Identify which cell holds the provided text, then report its [X, Y] central coordinate. 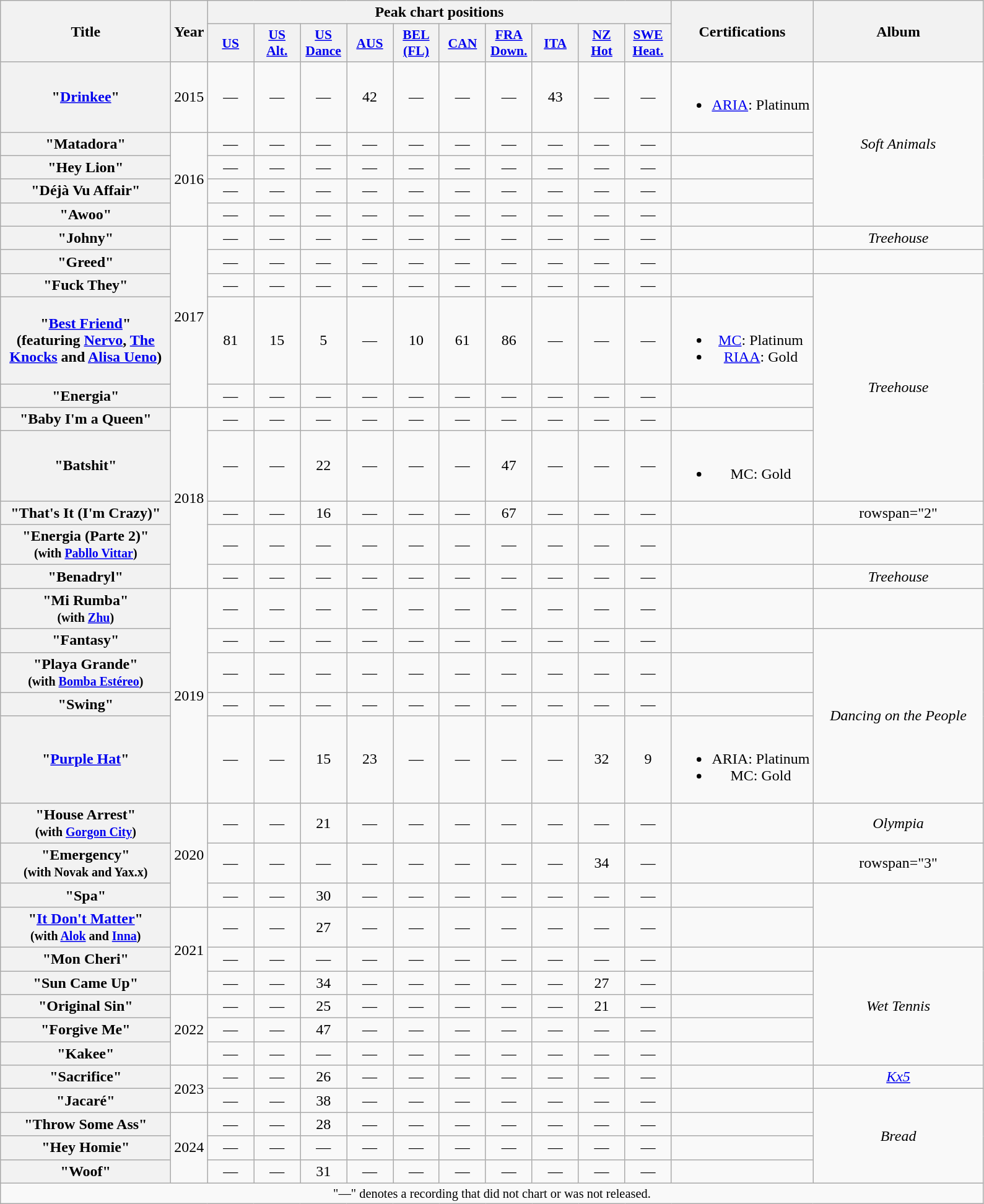
Title [85, 31]
Certifications [742, 31]
"Hey Homie" [85, 1148]
CAN [462, 43]
ARIA: Platinum [742, 97]
US Dance [323, 43]
"Sacrifice" [85, 1077]
"Purple Hat" [85, 759]
Olympia [898, 822]
38 [323, 1101]
"It Don't Matter" (with Alok and Inna) [85, 927]
9 [648, 759]
28 [323, 1124]
"Best Friend"(featuring Nervo, The Knocks and Alisa Ueno) [85, 340]
2016 [189, 179]
MC: Gold [742, 466]
SWEHeat. [648, 43]
"Hey Lion" [85, 167]
Bread [898, 1136]
2021 [189, 950]
"Woof" [85, 1171]
86 [509, 340]
Soft Animals [898, 144]
2018 [189, 498]
"Original Sin" [85, 1006]
"Energia (Parte 2)"(with Pabllo Vittar) [85, 545]
2017 [189, 316]
81 [230, 340]
"—" denotes a recording that did not chart or was not released. [492, 1193]
US Alt. [277, 43]
MC: PlatinumRIAA: Gold [742, 340]
"Sun Came Up" [85, 983]
30 [323, 895]
25 [323, 1006]
26 [323, 1077]
"Déjà Vu Affair" [85, 191]
AUS [370, 43]
23 [370, 759]
"Matadora" [85, 144]
NZHot [602, 43]
31 [323, 1171]
42 [370, 97]
2024 [189, 1148]
2015 [189, 97]
2023 [189, 1089]
Peak chart positions [440, 12]
Kx5 [898, 1077]
"Spa" [85, 895]
67 [509, 513]
"Throw Some Ass" [85, 1124]
"Batshit" [85, 466]
"Emergency" (with Novak and Yax.x) [85, 863]
"Drinkee" [85, 97]
"Fantasy" [85, 640]
"House Arrest" (with Gorgon City) [85, 822]
2019 [189, 696]
22 [323, 466]
ARIA: PlatinumMC: Gold [742, 759]
"Fuck They" [85, 285]
"Forgive Me" [85, 1030]
"Greed" [85, 261]
"Swing" [85, 704]
Dancing on the People [898, 716]
"Mi Rumba" (with Zhu) [85, 608]
US [230, 43]
16 [323, 513]
61 [462, 340]
5 [323, 340]
"Johny" [85, 238]
"Mon Cheri" [85, 959]
BEL (FL) [416, 43]
2020 [189, 855]
rowspan="3" [898, 863]
Year [189, 31]
"Playa Grande" (with Bomba Estéreo) [85, 673]
43 [555, 97]
"Energia" [85, 396]
"Kakee" [85, 1053]
"Benadryl" [85, 577]
ITA [555, 43]
FRADown. [509, 43]
"That's It (I'm Crazy)" [85, 513]
rowspan="2" [898, 513]
"Jacaré" [85, 1101]
10 [416, 340]
Wet Tennis [898, 1006]
"Awoo" [85, 214]
Album [898, 31]
"Baby I'm a Queen" [85, 419]
32 [602, 759]
2022 [189, 1030]
